Extract the (X, Y) coordinate from the center of the cell holding the provided text.  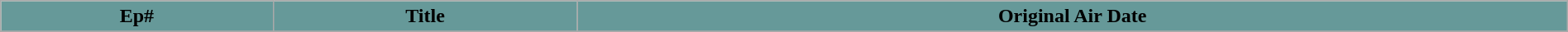
Original Air Date (1072, 16)
Ep# (137, 16)
Title (425, 16)
